Search for the cell housing the specified text and yield its [X, Y] center coordinate. 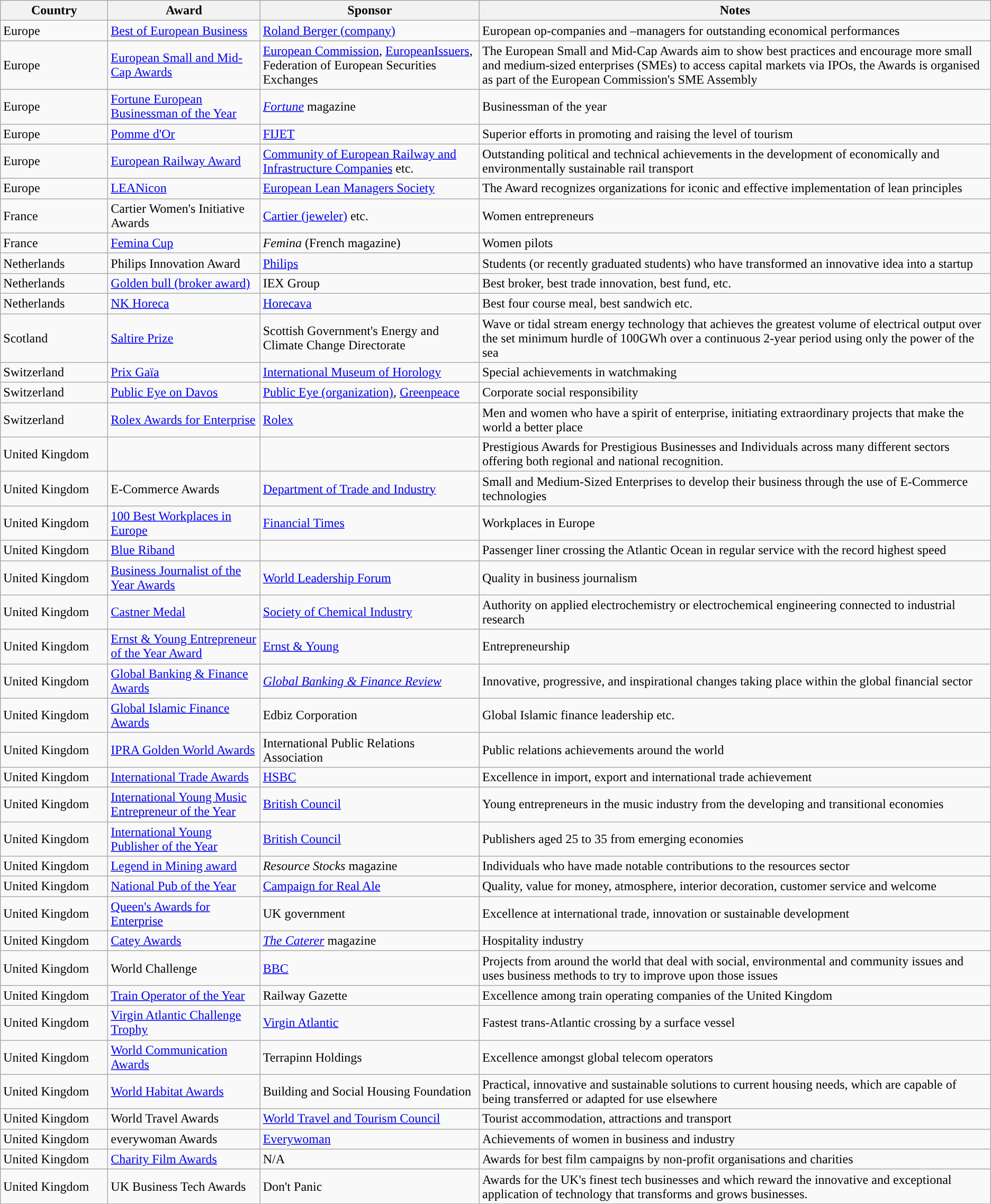
World Travel and Tourism Council [370, 1119]
Excellence among train operating companies of the United Kingdom [735, 995]
Workplaces in Europe [735, 523]
International Young Music Entrepreneur of the Year [184, 804]
HSBC [370, 777]
Publishers aged 25 to 35 from emerging economies [735, 838]
Philips [370, 263]
Quality in business journalism [735, 578]
Campaign for Real Ale [370, 886]
IEX Group [370, 283]
Sponsor [370, 11]
NK Horeca [184, 303]
Queen's Awards for Enterprise [184, 913]
The Caterer magazine [370, 941]
Terrapinn Holdings [370, 1057]
Women pilots [735, 243]
Women entrepreneurs [735, 216]
Country [54, 11]
Virgin Atlantic Challenge Trophy [184, 1022]
Scotland [54, 338]
Outstanding political and technical achievements in the development of economically and environmentally sustainable rail transport [735, 161]
European Small and Mid-Cap Awards [184, 65]
Achievements of women in business and industry [735, 1139]
Excellence in import, export and international trade achievement [735, 777]
E-Commerce Awards [184, 489]
European Railway Award [184, 161]
World Habitat Awards [184, 1091]
Tourist accommodation, attractions and transport [735, 1119]
Fastest trans-Atlantic crossing by a surface vessel [735, 1022]
International Museum of Horology [370, 373]
Prix Gaïa [184, 373]
Virgin Atlantic [370, 1022]
Corporate social responsibility [735, 393]
International Young Publisher of the Year [184, 838]
Roland Berger (company) [370, 31]
Passenger liner crossing the Atlantic Ocean in regular service with the record highest speed [735, 550]
Resource Stocks magazine [370, 866]
Business Journalist of the Year Awards [184, 578]
BBC [370, 968]
Cartier (jeweler) etc. [370, 216]
Femina (French magazine) [370, 243]
Fortune European Businessman of the Year [184, 107]
Public Eye (organization), Greenpeace [370, 393]
Rolex Awards for Enterprise [184, 420]
Legend in Mining award [184, 866]
Ernst & Young Entrepreneur of the Year Award [184, 647]
Rolex [370, 420]
Award [184, 11]
Individuals who have made notable contributions to the resources sector [735, 866]
Students (or recently graduated students) who have transformed an innovative idea into a startup [735, 263]
LEANicon [184, 188]
Excellence at international trade, innovation or sustainable development [735, 913]
UK government [370, 913]
Philips Innovation Award [184, 263]
National Pub of the Year [184, 886]
Notes [735, 11]
European Lean Managers Society [370, 188]
Horecava [370, 303]
European Commission, EuropeanIssuers, Federation of European Securities Exchanges [370, 65]
World Leadership Forum [370, 578]
100 Best Workplaces in Europe [184, 523]
Global Islamic Finance Awards [184, 716]
Golden bull (broker award) [184, 283]
Society of Chemical Industry [370, 612]
Everywoman [370, 1139]
World Travel Awards [184, 1119]
Quality, value for money, atmosphere, interior decoration, customer service and welcome [735, 886]
Global Islamic finance leadership etc. [735, 716]
Femina Cup [184, 243]
Practical, innovative and sustainable solutions to current housing needs, which are capable of being transferred or adapted for use elsewhere [735, 1091]
Authority on applied electrochemistry or electrochemical engineering connected to industrial research [735, 612]
World Challenge [184, 968]
Fortune magazine [370, 107]
Don't Panic [370, 1187]
Innovative, progressive, and inspirational changes taking place within the global financial sector [735, 681]
Hospitality industry [735, 941]
Best of European Business [184, 31]
Awards for best film campaigns by non-profit organisations and charities [735, 1159]
IPRA Golden World Awards [184, 749]
Train Operator of the Year [184, 995]
Pomme d'Or [184, 134]
Superior efforts in promoting and raising the level of tourism [735, 134]
Public relations achievements around the world [735, 749]
Entrepreneurship [735, 647]
Best four course meal, best sandwich etc. [735, 303]
N/A [370, 1159]
Edbiz Corporation [370, 716]
Saltire Prize [184, 338]
Special achievements in watchmaking [735, 373]
Global Banking & Finance Awards [184, 681]
International Public Relations Association [370, 749]
Charity Film Awards [184, 1159]
Blue Riband [184, 550]
Excellence amongst global telecom operators [735, 1057]
World Communication Awards [184, 1057]
FIJET [370, 134]
Financial Times [370, 523]
Building and Social Housing Foundation [370, 1091]
Men and women who have a spirit of enterprise, initiating extraordinary projects that make the world a better place [735, 420]
Best broker, best trade innovation, best fund, etc. [735, 283]
Small and Medium-Sized Enterprises to develop their business through the use of E-Commerce technologies [735, 489]
Global Banking & Finance Review [370, 681]
European op-companies and –managers for outstanding economical performances [735, 31]
Castner Medal [184, 612]
Young entrepreneurs in the music industry from the developing and transitional economies [735, 804]
Public Eye on Davos [184, 393]
everywoman Awards [184, 1139]
International Trade Awards [184, 777]
Catey Awards [184, 941]
Cartier Women's Initiative Awards [184, 216]
Department of Trade and Industry [370, 489]
Community of European Railway and Infrastructure Companies etc. [370, 161]
Scottish Government's Energy and Climate Change Directorate [370, 338]
Prestigious Awards for Prestigious Businesses and Individuals across many different sectors offering both regional and national recognition. [735, 454]
UK Business Tech Awards [184, 1187]
The Award recognizes organizations for iconic and effective implementation of lean principles [735, 188]
Railway Gazette [370, 995]
Ernst & Young [370, 647]
Businessman of the year [735, 107]
